Provide the (X, Y) coordinate of the cell's center where the given text is located.  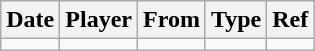
From (171, 20)
Player (99, 20)
Ref (290, 20)
Type (236, 20)
Date (30, 20)
